Provide the [X, Y] coordinate of the cell's center where the given text is located.  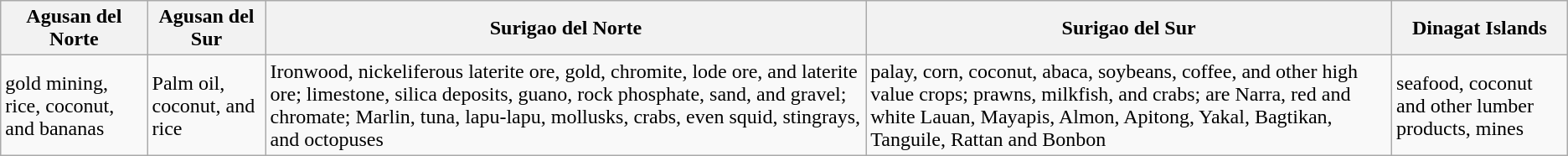
Agusan del Norte [74, 29]
Surigao del Sur [1129, 29]
Dinagat Islands [1480, 29]
Surigao del Norte [566, 29]
gold mining, rice, coconut, and bananas [74, 106]
seafood, coconut and other lumber products, mines [1480, 106]
Palm oil, coconut, and rice [206, 106]
Agusan del Sur [206, 29]
